Return [x, y] of the center of cell containing provided text 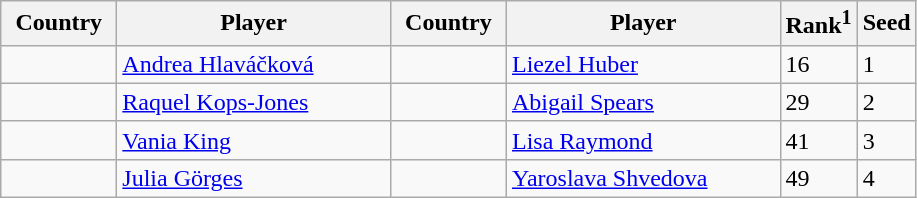
Julia Görges [254, 178]
Rank1 [818, 24]
Yaroslava Shvedova [643, 178]
Abigail Spears [643, 102]
Lisa Raymond [643, 140]
2 [886, 102]
29 [818, 102]
Raquel Kops-Jones [254, 102]
Vania King [254, 140]
1 [886, 64]
Liezel Huber [643, 64]
Seed [886, 24]
Andrea Hlaváčková [254, 64]
49 [818, 178]
3 [886, 140]
4 [886, 178]
16 [818, 64]
41 [818, 140]
